Detect which cell encompasses the target text, then output its (X, Y) center coordinate. 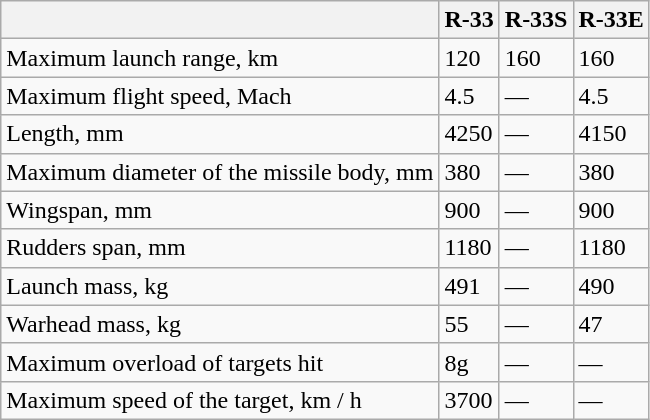
R-33E (611, 20)
47 (611, 324)
Wingspan, mm (220, 210)
Maximum launch range, km (220, 58)
120 (469, 58)
Maximum overload of targets hit (220, 362)
R-33S (536, 20)
Rudders span, mm (220, 248)
3700 (469, 400)
Maximum diameter of the missile body, mm (220, 172)
Maximum speed of the target, km / h (220, 400)
55 (469, 324)
Warhead mass, kg (220, 324)
4250 (469, 134)
4150 (611, 134)
R-33 (469, 20)
8g (469, 362)
491 (469, 286)
Maximum flight speed, Mach (220, 96)
490 (611, 286)
Launch mass, kg (220, 286)
Length, mm (220, 134)
